From the cell containing the given text, extract its center point as (X, Y) coordinate. 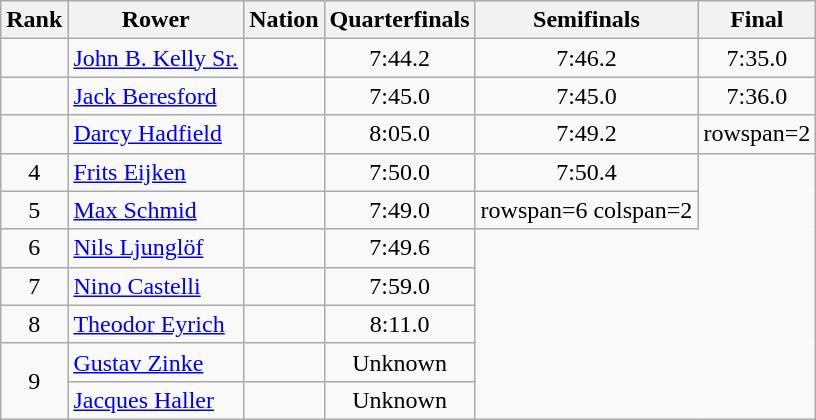
Rank (34, 20)
rowspan=6 colspan=2 (586, 210)
8 (34, 324)
Nation (284, 20)
8:11.0 (400, 324)
7:46.2 (586, 58)
7:50.4 (586, 172)
Semifinals (586, 20)
Darcy Hadfield (156, 134)
rowspan=2 (757, 134)
7:59.0 (400, 286)
4 (34, 172)
Max Schmid (156, 210)
Theodor Eyrich (156, 324)
7:36.0 (757, 96)
7:44.2 (400, 58)
Jack Beresford (156, 96)
Quarterfinals (400, 20)
9 (34, 381)
7:35.0 (757, 58)
Jacques Haller (156, 400)
Nils Ljunglöf (156, 248)
John B. Kelly Sr. (156, 58)
6 (34, 248)
5 (34, 210)
Rower (156, 20)
Gustav Zinke (156, 362)
7:49.2 (586, 134)
7 (34, 286)
7:49.0 (400, 210)
Final (757, 20)
7:49.6 (400, 248)
Frits Eijken (156, 172)
8:05.0 (400, 134)
Nino Castelli (156, 286)
7:50.0 (400, 172)
